Capture the cell that displays the provided text and extract its (X, Y) central coordinate. 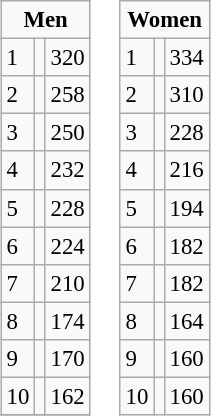
170 (68, 358)
Men (46, 20)
334 (186, 58)
232 (68, 170)
250 (68, 133)
320 (68, 58)
164 (186, 321)
224 (68, 246)
Women (164, 20)
310 (186, 95)
258 (68, 95)
216 (186, 170)
162 (68, 396)
210 (68, 283)
194 (186, 208)
174 (68, 321)
